Output the (X, Y) coordinate of the center of the cell containing the given text.  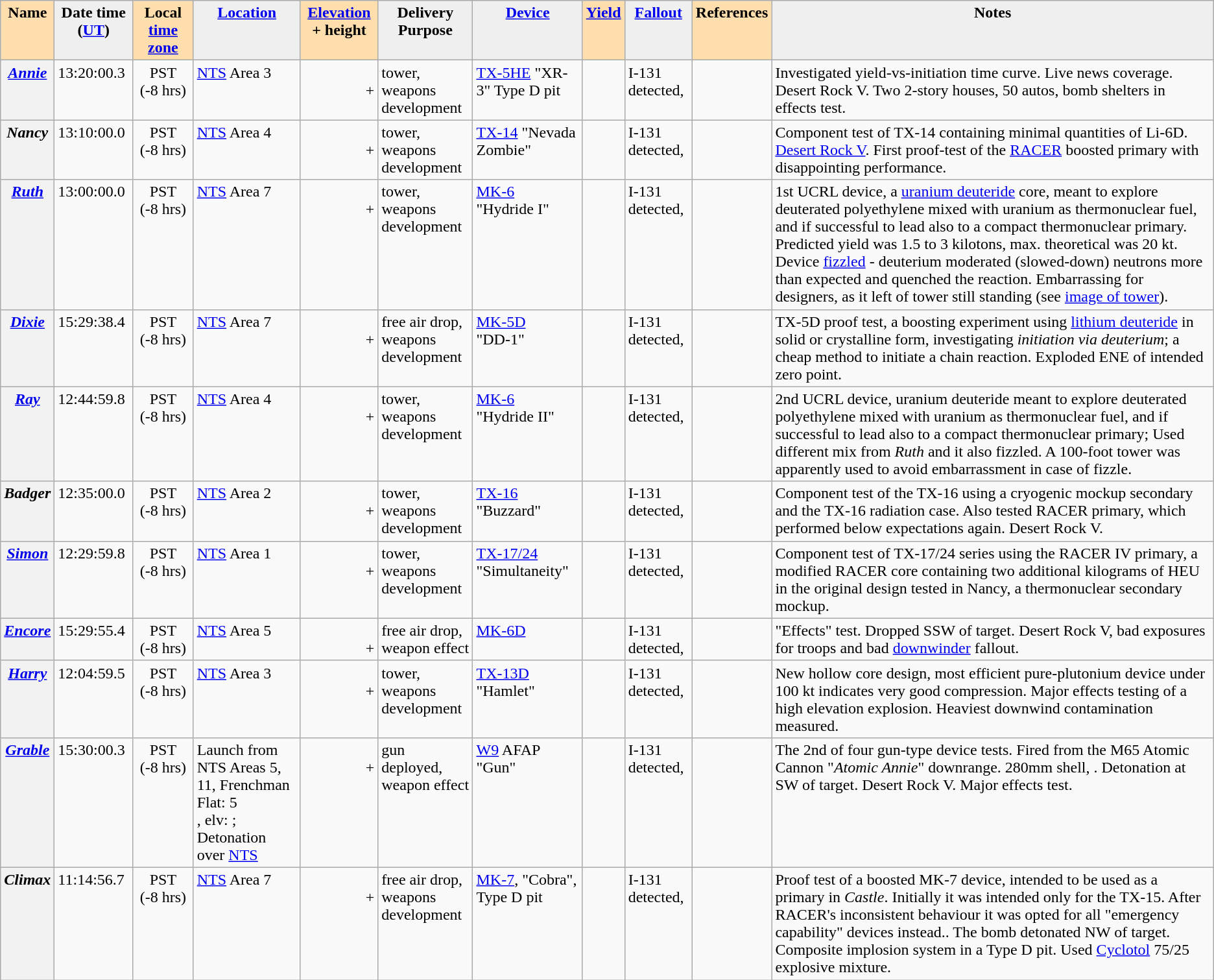
TX-5HE "XR-3" Type D pit (528, 90)
Badger (27, 511)
Investigated yield-vs-initiation time curve. Live news coverage. Desert Rock V. Two 2-story houses, 50 autos, bomb shelters in effects test. (992, 90)
Nancy (27, 150)
MK-6"Hydride I" (528, 245)
MK-7, "Cobra", Type D pit (528, 924)
11:14:56.7 (93, 924)
DeliveryPurpose (425, 30)
Annie (27, 90)
W9 AFAP "Gun" (528, 802)
Fallout (658, 30)
12:29:59.8 (93, 580)
13:20:00.3 (93, 90)
TX-16 "Buzzard" (528, 511)
15:29:38.4 (93, 348)
Launch from NTS Areas 5, 11, Frenchman Flat: 5, elv: ;Detonation over NTS (246, 802)
Harry (27, 699)
"Effects" test. Dropped SSW of target. Desert Rock V, bad exposures for troops and bad downwinder fallout. (992, 639)
Name (27, 30)
15:29:55.4 (93, 639)
MK-6D (528, 639)
NTS Area 1 (246, 580)
Local time zone (163, 30)
Date time (UT) (93, 30)
NTS Area 5 (246, 639)
Elevation + height (339, 30)
Dixie (27, 348)
13:10:00.0 (93, 150)
Simon (27, 580)
Device (528, 30)
MK-5D"DD-1" (528, 348)
Encore (27, 639)
Ray (27, 434)
Climax (27, 924)
12:04:59.5 (93, 699)
12:44:59.8 (93, 434)
TX-17/24 "Simultaneity" (528, 580)
15:30:00.3 (93, 802)
Ruth (27, 245)
free air drop,weapon effect (425, 639)
13:00:00.0 (93, 245)
Grable (27, 802)
MK-6"Hydride II" (528, 434)
Notes (992, 30)
Yield (603, 30)
gun deployed,weapon effect (425, 802)
12:35:00.0 (93, 511)
Location (246, 30)
NTS Area 2 (246, 511)
TX-14 "Nevada Zombie" (528, 150)
TX-13D "Hamlet" (528, 699)
References (732, 30)
